Determine the [X, Y] coordinate at the center of the cell enclosing the given text.  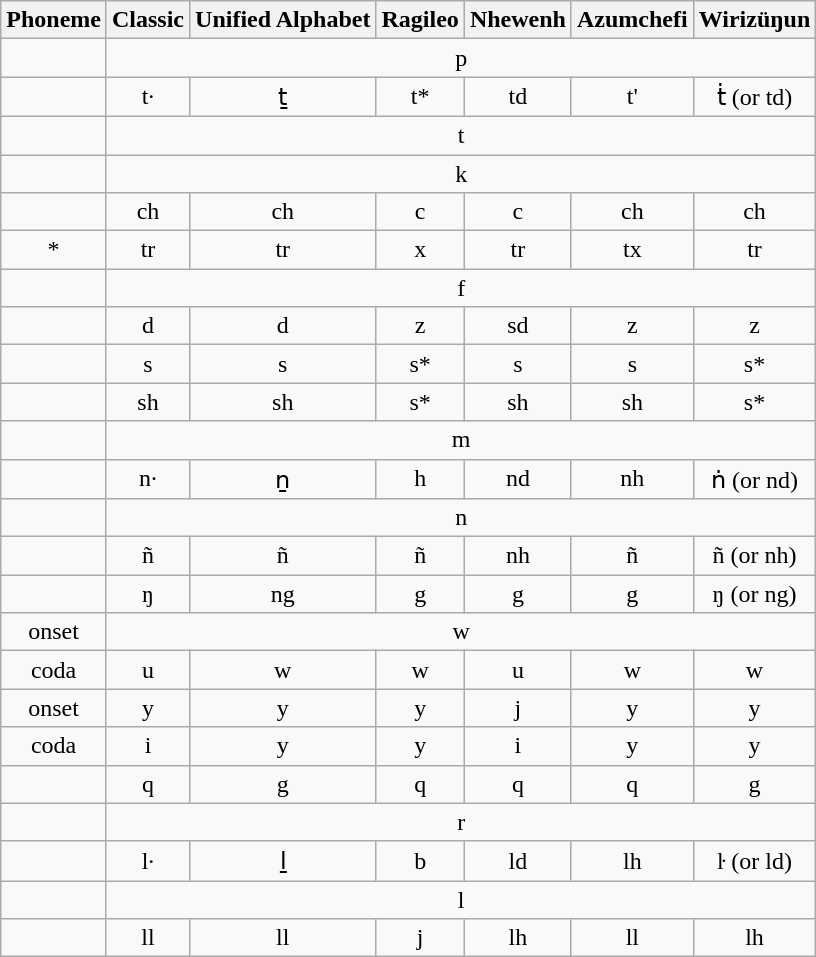
ld [518, 861]
t· [148, 97]
ṉ [283, 479]
Azumchefi [632, 20]
n· [148, 479]
Wirizüŋun [754, 20]
p [460, 58]
tx [632, 250]
l· [148, 861]
td [518, 97]
h [420, 479]
sd [518, 326]
f [460, 288]
Classic [148, 20]
ṫ (or td) [754, 97]
t* [420, 97]
k [460, 173]
ṅ (or nd) [754, 479]
ñ (or nh) [754, 556]
Ragileo [420, 20]
Unified Alphabet [283, 20]
r [460, 822]
ṯ [283, 97]
x [420, 250]
b [420, 861]
nd [518, 479]
ng [283, 594]
Nhewenh [518, 20]
ŋ [148, 594]
ŀ (or ld) [754, 861]
ŋ (or ng) [754, 594]
ḻ [283, 861]
t [460, 135]
m [460, 440]
l [460, 900]
n [460, 518]
* [54, 250]
Phoneme [54, 20]
t' [632, 97]
